From the cell containing the given text, extract its center point as [x, y] coordinate. 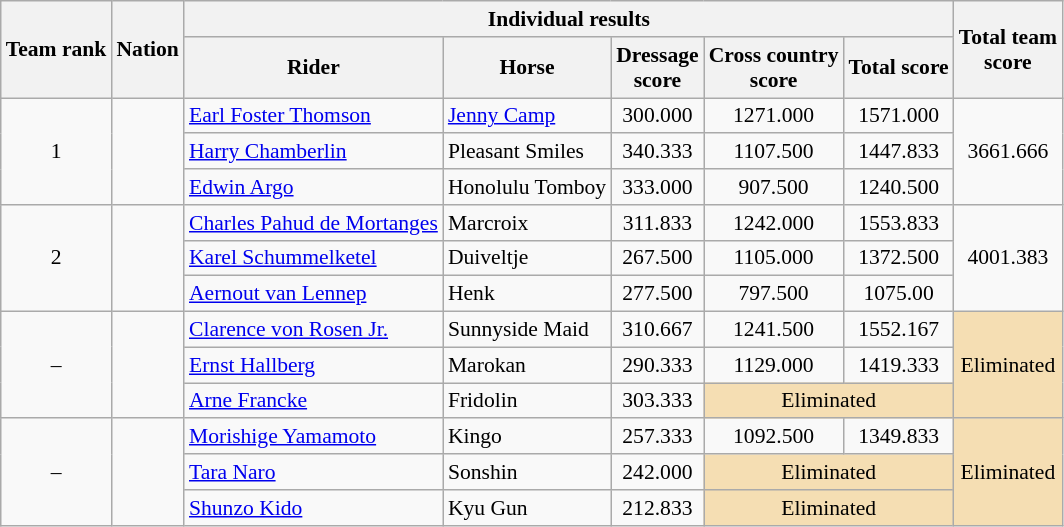
907.500 [774, 187]
Rider [314, 68]
1552.167 [898, 330]
Jenny Camp [527, 116]
Sonshin [527, 472]
Fridolin [527, 401]
Team rank [56, 50]
310.667 [657, 330]
Horse [527, 68]
1 [56, 152]
Duiveltje [527, 258]
Dressage score [657, 68]
1105.000 [774, 258]
Edwin Argo [314, 187]
Marokan [527, 365]
Harry Chamberlin [314, 152]
Aernout van Lennep [314, 294]
Henk [527, 294]
Tara Naro [314, 472]
Clarence von Rosen Jr. [314, 330]
Kyu Gun [527, 508]
333.000 [657, 187]
797.500 [774, 294]
303.333 [657, 401]
300.000 [657, 116]
Total teamscore [1008, 50]
1419.333 [898, 365]
1092.500 [774, 437]
Individual results [569, 19]
1271.000 [774, 116]
Karel Schummelketel [314, 258]
1447.833 [898, 152]
3661.666 [1008, 152]
Sunnyside Maid [527, 330]
1129.000 [774, 365]
1571.000 [898, 116]
1372.500 [898, 258]
1553.833 [898, 223]
267.500 [657, 258]
340.333 [657, 152]
242.000 [657, 472]
Nation [147, 50]
4001.383 [1008, 258]
1241.500 [774, 330]
Ernst Hallberg [314, 365]
Arne Francke [314, 401]
1240.500 [898, 187]
Honolulu Tomboy [527, 187]
Kingo [527, 437]
Cross country score [774, 68]
212.833 [657, 508]
1075.00 [898, 294]
Morishige Yamamoto [314, 437]
Shunzo Kido [314, 508]
2 [56, 258]
Charles Pahud de Mortanges [314, 223]
257.333 [657, 437]
277.500 [657, 294]
1242.000 [774, 223]
311.833 [657, 223]
1107.500 [774, 152]
1349.833 [898, 437]
Earl Foster Thomson [314, 116]
Total score [898, 68]
Pleasant Smiles [527, 152]
Marcroix [527, 223]
290.333 [657, 365]
